Output the [X, Y] coordinate of the center of the cell containing the given text.  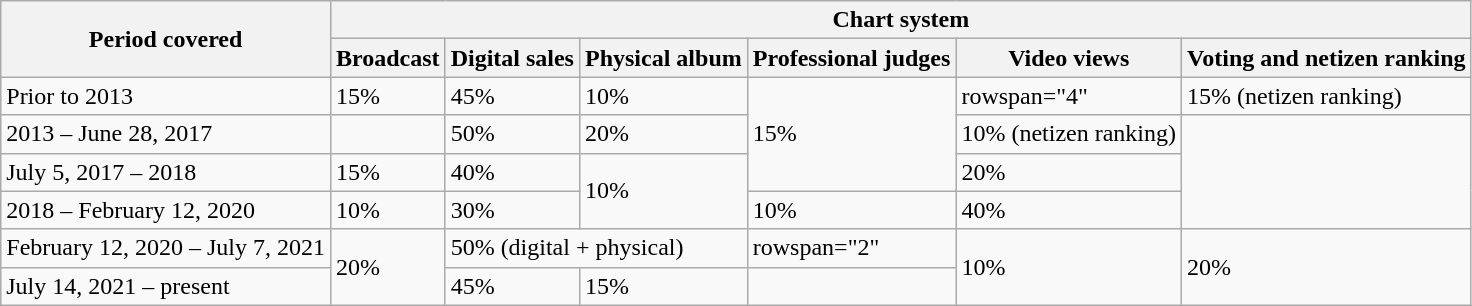
rowspan="2" [852, 248]
2013 – June 28, 2017 [166, 134]
10% (netizen ranking) [1069, 134]
February 12, 2020 – July 7, 2021 [166, 248]
15% (netizen ranking) [1327, 96]
July 5, 2017 – 2018 [166, 172]
50% [512, 134]
rowspan="4" [1069, 96]
Digital sales [512, 58]
50% (digital + physical) [596, 248]
Period covered [166, 39]
Voting and netizen ranking [1327, 58]
2018 – February 12, 2020 [166, 210]
Prior to 2013 [166, 96]
30% [512, 210]
July 14, 2021 – present [166, 286]
Professional judges [852, 58]
Chart system [900, 20]
Broadcast [388, 58]
Video views [1069, 58]
Physical album [663, 58]
